Return the [X, Y] coordinate for the center point of the cell that contains the specified text.  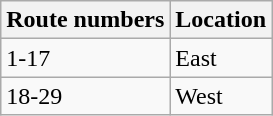
East [221, 58]
Route numbers [86, 20]
18-29 [86, 96]
Location [221, 20]
West [221, 96]
1-17 [86, 58]
